Return the (X, Y) coordinate for the center point of the cell that contains the specified text.  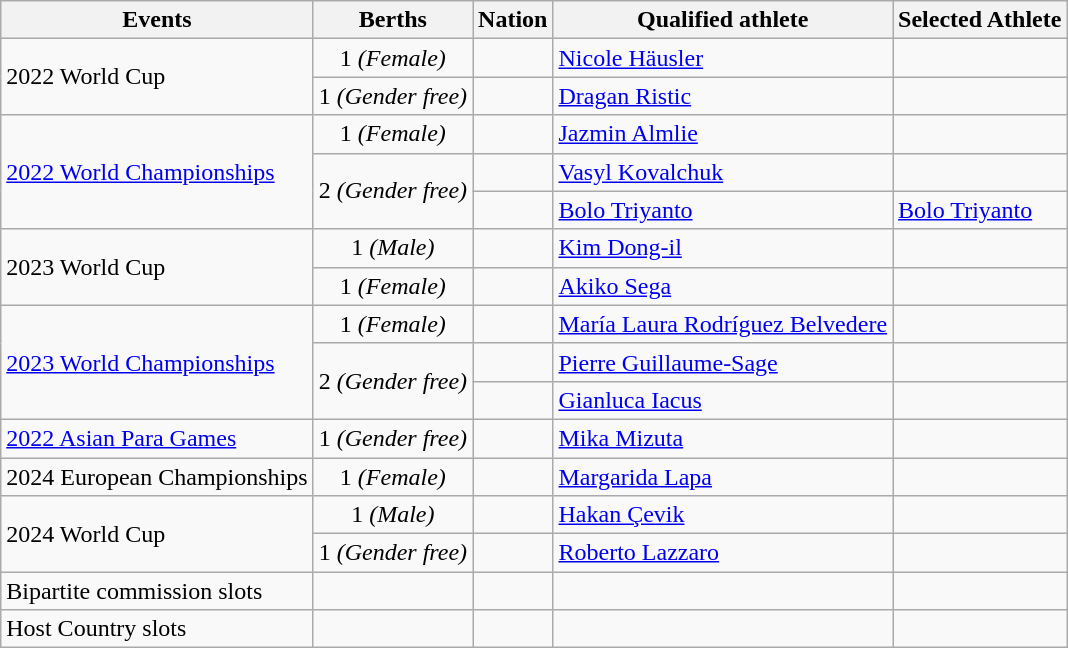
Kim Dong-il (723, 248)
Jazmin Almlie (723, 134)
María Laura Rodríguez Belvedere (723, 324)
Hakan Çevik (723, 515)
2022 Asian Para Games (157, 438)
Selected Athlete (980, 20)
2022 World Cup (157, 77)
Akiko Sega (723, 286)
Gianluca Iacus (723, 400)
Dragan Ristic (723, 96)
Bipartite commission slots (157, 591)
Pierre Guillaume-Sage (723, 362)
Margarida Lapa (723, 477)
Events (157, 20)
2024 European Championships (157, 477)
Mika Mizuta (723, 438)
Host Country slots (157, 629)
Nicole Häusler (723, 58)
2022 World Championships (157, 172)
2024 World Cup (157, 534)
2023 World Cup (157, 267)
Roberto Lazzaro (723, 553)
2023 World Championships (157, 362)
Berths (392, 20)
Nation (513, 20)
Qualified athlete (723, 20)
Vasyl Kovalchuk (723, 172)
